Provide the (x, y) coordinate of the cell's center where the given text is located.  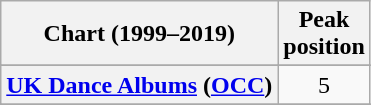
UK Dance Albums (OCC) (140, 85)
Peakposition (324, 34)
5 (324, 85)
Chart (1999–2019) (140, 34)
